Identify which cell holds the provided text, then report its [x, y] central coordinate. 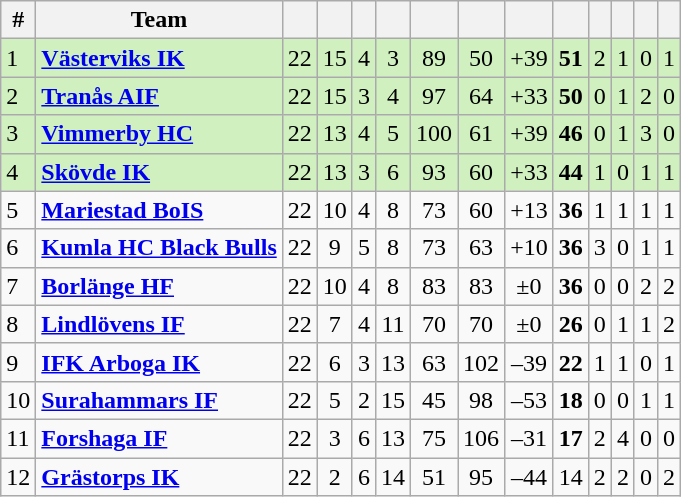
12 [18, 477]
Kumla HC Black Bulls [159, 248]
45 [434, 400]
98 [482, 400]
+10 [530, 248]
106 [482, 438]
Mariestad BoIS [159, 210]
Tranås AIF [159, 96]
100 [434, 134]
–53 [530, 400]
–44 [530, 477]
Grästorps IK [159, 477]
+13 [530, 210]
61 [482, 134]
Team [159, 20]
44 [570, 172]
64 [482, 96]
Surahammars IF [159, 400]
26 [570, 324]
46 [570, 134]
# [18, 20]
95 [482, 477]
17 [570, 438]
Lindlövens IF [159, 324]
–31 [530, 438]
89 [434, 58]
–39 [530, 362]
97 [434, 96]
Vimmerby HC [159, 134]
18 [570, 400]
102 [482, 362]
IFK Arboga IK [159, 362]
Forshaga IF [159, 438]
93 [434, 172]
Västerviks IK [159, 58]
Borlänge HF [159, 286]
75 [434, 438]
Skövde IK [159, 172]
